Detect which cell encompasses the target text, then output its (x, y) center coordinate. 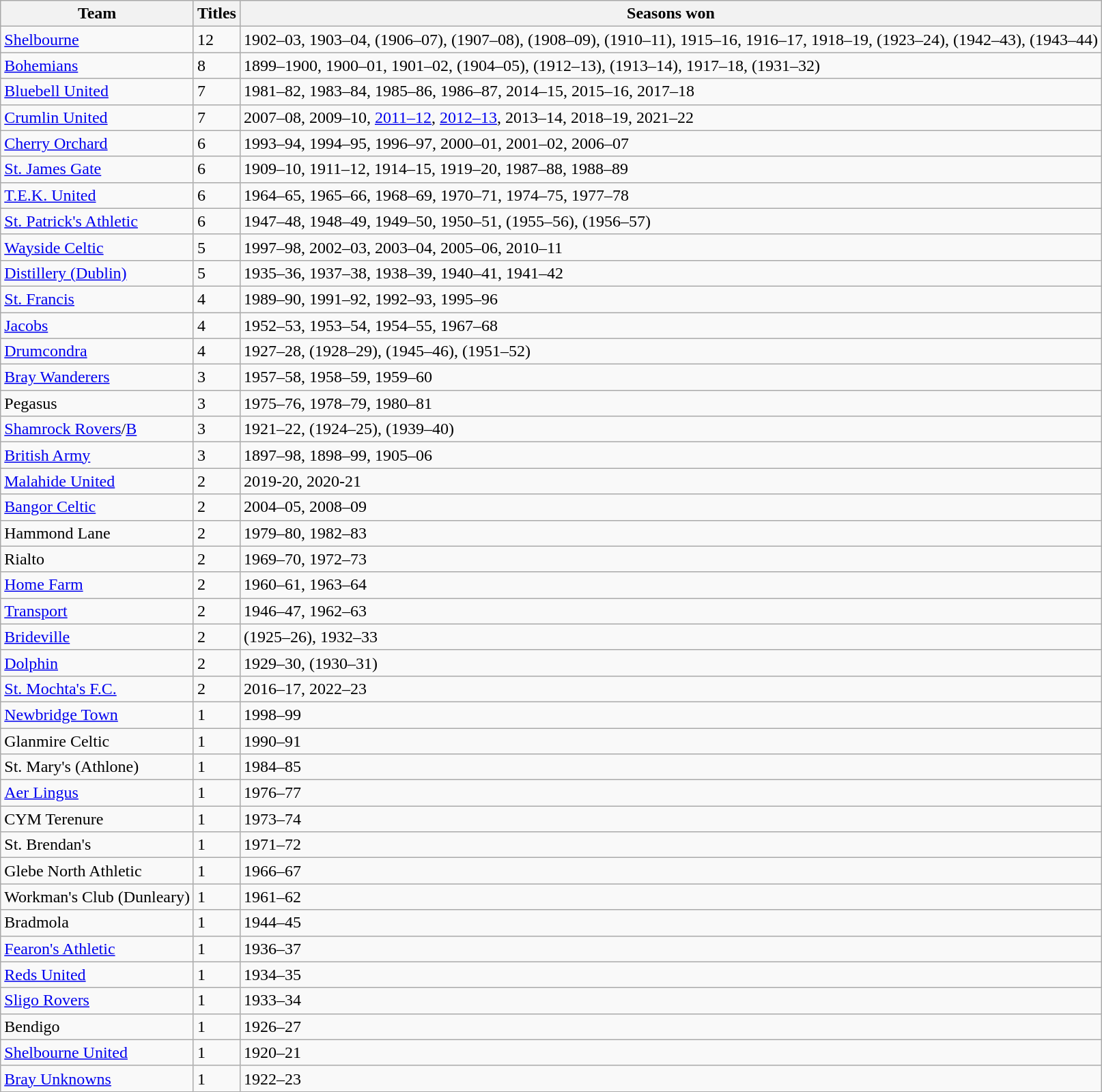
1984–85 (670, 767)
Shamrock Rovers/B (97, 429)
Wayside Celtic (97, 247)
Seasons won (670, 14)
1920–21 (670, 1052)
1902–03, 1903–04, (1906–07), (1907–08), (1908–09), (1910–11), 1915–16, 1916–17, 1918–19, (1923–24), (1942–43), (1943–44) (670, 40)
St. Patrick's Athletic (97, 221)
CYM Terenure (97, 819)
Workman's Club (Dunleary) (97, 897)
1993–94, 1994–95, 1996–97, 2000–01, 2001–02, 2006–07 (670, 143)
Jacobs (97, 326)
1957–58, 1958–59, 1959–60 (670, 377)
Reds United (97, 975)
Pegasus (97, 403)
1989–90, 1991–92, 1992–93, 1995–96 (670, 299)
1961–62 (670, 897)
Hammond Lane (97, 533)
1952–53, 1953–54, 1954–55, 1967–68 (670, 326)
Brideville (97, 637)
(1925–26), 1932–33 (670, 637)
T.E.K. United (97, 195)
Transport (97, 611)
Sligo Rovers (97, 1001)
Shelbourne United (97, 1052)
1990–91 (670, 741)
1946–47, 1962–63 (670, 611)
St. James Gate (97, 169)
1960–61, 1963–64 (670, 585)
8 (216, 66)
1927–28, (1928–29), (1945–46), (1951–52) (670, 351)
Bray Wanderers (97, 377)
St. Francis (97, 299)
Crumlin United (97, 117)
1981–82, 1983–84, 1985–86, 1986–87, 2014–15, 2015–16, 2017–18 (670, 91)
Drumcondra (97, 351)
1935–36, 1937–38, 1938–39, 1940–41, 1941–42 (670, 273)
Distillery (Dublin) (97, 273)
1969–70, 1972–73 (670, 559)
1947–48, 1948–49, 1949–50, 1950–51, (1955–56), (1956–57) (670, 221)
1966–67 (670, 871)
Shelbourne (97, 40)
Bray Unknowns (97, 1078)
1979–80, 1982–83 (670, 533)
Titles (216, 14)
1997–98, 2002–03, 2003–04, 2005–06, 2010–11 (670, 247)
1944–45 (670, 923)
British Army (97, 455)
St. Mary's (Athlone) (97, 767)
Bluebell United (97, 91)
1973–74 (670, 819)
1964–65, 1965–66, 1968–69, 1970–71, 1974–75, 1977–78 (670, 195)
12 (216, 40)
Aer Lingus (97, 793)
2007–08, 2009–10, 2011–12, 2012–13, 2013–14, 2018–19, 2021–22 (670, 117)
Cherry Orchard (97, 143)
1897–98, 1898–99, 1905–06 (670, 455)
1998–99 (670, 715)
Bendigo (97, 1026)
St. Mochta's F.C. (97, 689)
Bradmola (97, 923)
1899–1900, 1900–01, 1901–02, (1904–05), (1912–13), (1913–14), 1917–18, (1931–32) (670, 66)
1933–34 (670, 1001)
Team (97, 14)
1976–77 (670, 793)
Glanmire Celtic (97, 741)
1975–76, 1978–79, 1980–81 (670, 403)
St. Brendan's (97, 845)
1922–23 (670, 1078)
1929–30, (1930–31) (670, 663)
Bangor Celtic (97, 507)
2019-20, 2020-21 (670, 481)
1971–72 (670, 845)
2016–17, 2022–23 (670, 689)
1936–37 (670, 949)
Bohemians (97, 66)
Home Farm (97, 585)
1926–27 (670, 1026)
Newbridge Town (97, 715)
Malahide United (97, 481)
Fearon's Athletic (97, 949)
1909–10, 1911–12, 1914–15, 1919–20, 1987–88, 1988–89 (670, 169)
1921–22, (1924–25), (1939–40) (670, 429)
Dolphin (97, 663)
Glebe North Athletic (97, 871)
Rialto (97, 559)
2004–05, 2008–09 (670, 507)
1934–35 (670, 975)
